Return [X, Y] of the center of cell containing provided text 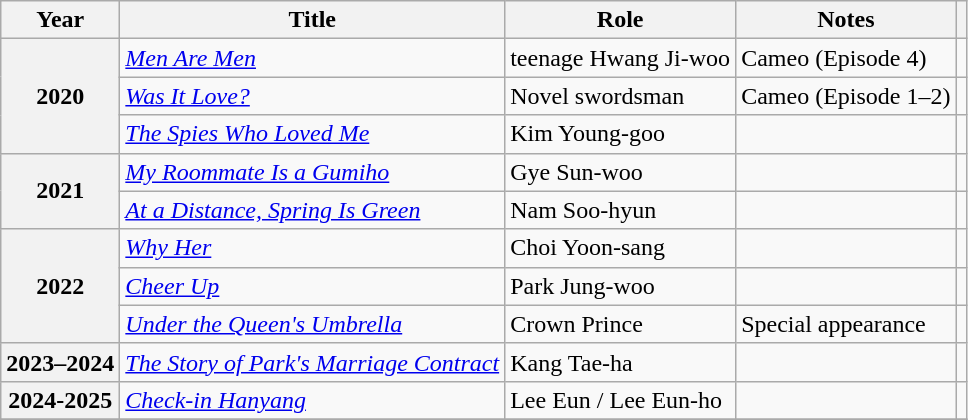
2021 [60, 191]
Lee Eun / Lee Eun-ho [620, 400]
At a Distance, Spring Is Green [312, 210]
Was It Love? [312, 96]
Kang Tae-ha [620, 362]
The Story of Park's Marriage Contract [312, 362]
Cameo (Episode 1–2) [846, 96]
Crown Prince [620, 324]
2020 [60, 96]
Check-in Hanyang [312, 400]
Nam Soo-hyun [620, 210]
Under the Queen's Umbrella [312, 324]
Why Her [312, 248]
Cheer Up [312, 286]
The Spies Who Loved Me [312, 134]
2024-2025 [60, 400]
Title [312, 20]
2023–2024 [60, 362]
Year [60, 20]
Park Jung-woo [620, 286]
2022 [60, 286]
Men Are Men [312, 58]
Special appearance [846, 324]
My Roommate Is a Gumiho [312, 172]
Choi Yoon-sang [620, 248]
teenage Hwang Ji-woo [620, 58]
Role [620, 20]
Kim Young-goo [620, 134]
Novel swordsman [620, 96]
Cameo (Episode 4) [846, 58]
Notes [846, 20]
Gye Sun-woo [620, 172]
